Return the [x, y] coordinate for the center point of the cell that contains the specified text.  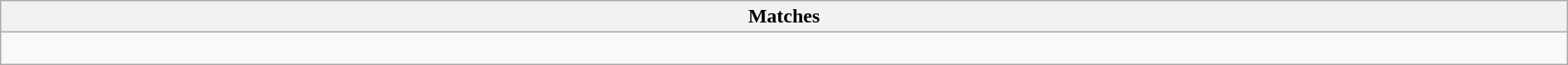
Matches [784, 17]
